Provide the (x, y) coordinate of the cell's center where the given text is located.  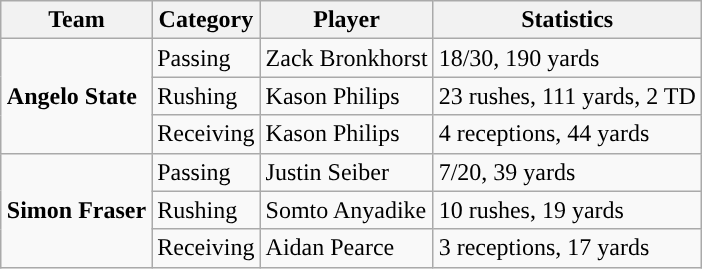
3 receptions, 17 yards (567, 248)
18/30, 190 yards (567, 58)
23 rushes, 111 yards, 2 TD (567, 96)
Statistics (567, 20)
Category (206, 20)
Zack Bronkhorst (346, 58)
Player (346, 20)
4 receptions, 44 yards (567, 134)
Simon Fraser (76, 210)
Aidan Pearce (346, 248)
10 rushes, 19 yards (567, 210)
7/20, 39 yards (567, 172)
Team (76, 20)
Angelo State (76, 96)
Justin Seiber (346, 172)
Somto Anyadike (346, 210)
